Find where the given text appears and provide that cell's center as (x, y) coordinate. 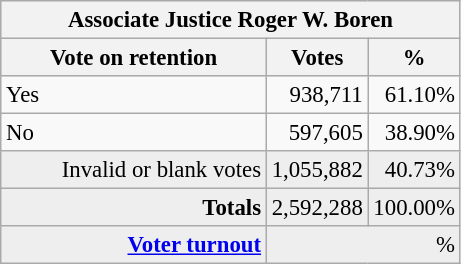
Yes (134, 95)
Voter turnout (134, 245)
61.10% (414, 95)
2,592,288 (317, 208)
1,055,882 (317, 170)
40.73% (414, 170)
Vote on retention (134, 58)
938,711 (317, 95)
100.00% (414, 208)
Associate Justice Roger W. Boren (231, 20)
Votes (317, 58)
Totals (134, 208)
Invalid or blank votes (134, 170)
38.90% (414, 133)
No (134, 133)
597,605 (317, 133)
